Output the [X, Y] coordinate of the center of the cell containing the given text.  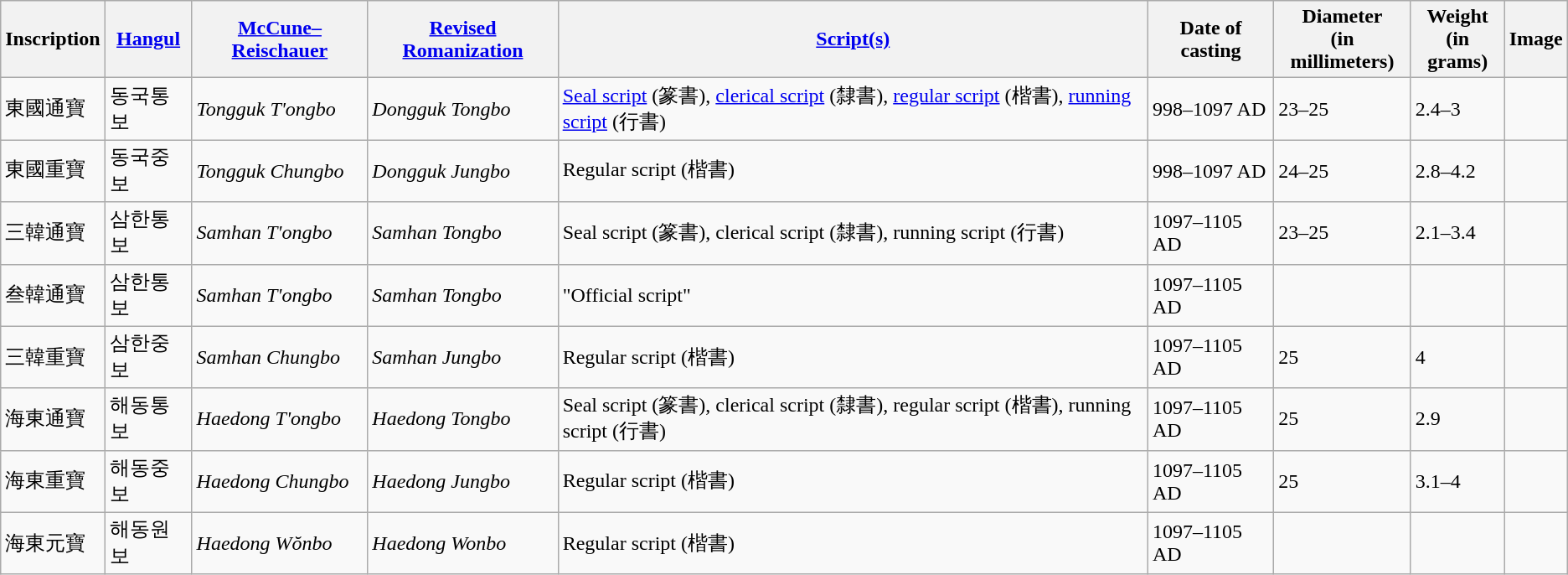
삼한중보 [148, 357]
Diameter(in millimeters) [1343, 39]
해동원보 [148, 543]
Seal script (篆書), clerical script (隸書), running script (行書) [853, 233]
해동중보 [148, 481]
Image [1536, 39]
동국중보 [148, 171]
Dongguk Jungbo [462, 171]
Inscription [53, 39]
Haedong Chungbo [280, 481]
Haedong Tongbo [462, 419]
4 [1457, 357]
Haedong Wonbo [462, 543]
Tongguk T'ongbo [280, 109]
24–25 [1343, 171]
Haedong T'ongbo [280, 419]
叁韓通寶 [53, 295]
Haedong Wŏnbo [280, 543]
東國通寶 [53, 109]
海東元寶 [53, 543]
Samhan Chungbo [280, 357]
Revised Romanization [462, 39]
2.4–3 [1457, 109]
해동통보 [148, 419]
海東重寶 [53, 481]
Samhan Jungbo [462, 357]
三韓重寶 [53, 357]
동국통보 [148, 109]
Date of casting [1210, 39]
海東通寶 [53, 419]
2.8–4.2 [1457, 171]
Weight(in grams) [1457, 39]
Tongguk Chungbo [280, 171]
東國重寶 [53, 171]
2.9 [1457, 419]
2.1–3.4 [1457, 233]
Hangul [148, 39]
"Official script" [853, 295]
三韓通寶 [53, 233]
Dongguk Tongbo [462, 109]
Script(s) [853, 39]
Haedong Jungbo [462, 481]
3.1–4 [1457, 481]
McCune–Reischauer [280, 39]
